Output the [X, Y] coordinate of the center of the cell containing the given text.  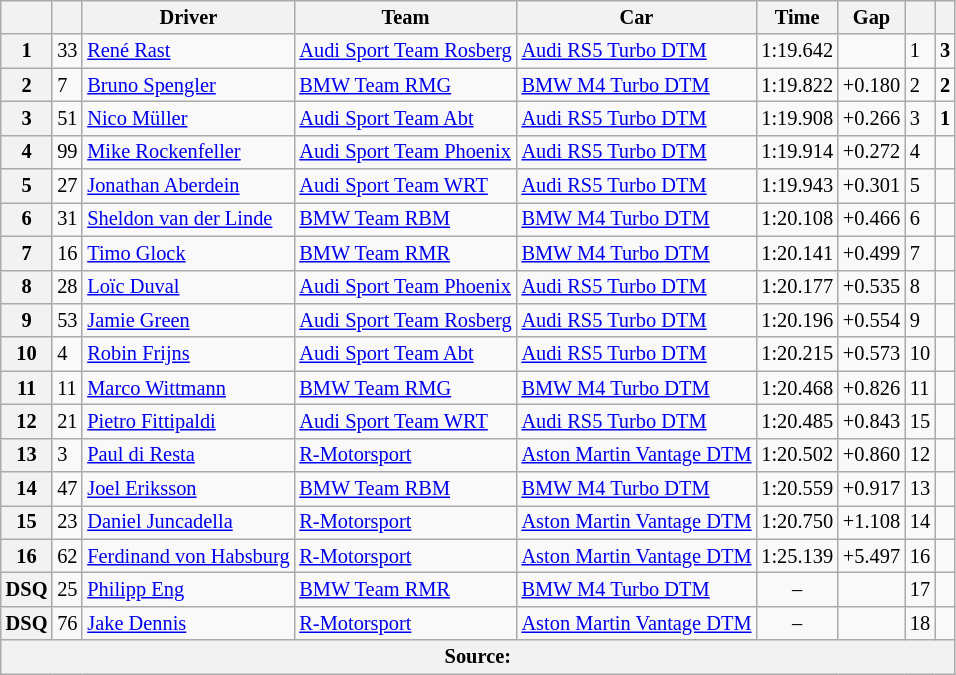
33 [67, 51]
53 [67, 320]
+5.497 [872, 556]
Paul di Resta [188, 455]
62 [67, 556]
21 [67, 421]
+0.843 [872, 421]
Mike Rockenfeller [188, 152]
René Rast [188, 51]
Ferdinand von Habsburg [188, 556]
Sheldon van der Linde [188, 219]
1:25.139 [797, 556]
Bruno Spengler [188, 85]
+0.499 [872, 253]
Car [637, 17]
1:20.468 [797, 388]
23 [67, 522]
31 [67, 219]
1:20.502 [797, 455]
+1.108 [872, 522]
1:20.177 [797, 287]
76 [67, 623]
Jamie Green [188, 320]
Jake Dennis [188, 623]
1:20.108 [797, 219]
47 [67, 489]
Team [405, 17]
28 [67, 287]
1:20.196 [797, 320]
51 [67, 118]
+0.554 [872, 320]
1:20.750 [797, 522]
+0.860 [872, 455]
1:20.485 [797, 421]
1:20.141 [797, 253]
+0.573 [872, 354]
+0.301 [872, 186]
1:19.908 [797, 118]
Loïc Duval [188, 287]
Joel Eriksson [188, 489]
Robin Frijns [188, 354]
27 [67, 186]
+0.826 [872, 388]
+0.535 [872, 287]
Philipp Eng [188, 589]
Daniel Juncadella [188, 522]
17 [920, 589]
+0.180 [872, 85]
+0.266 [872, 118]
Pietro Fittipaldi [188, 421]
Marco Wittmann [188, 388]
Gap [872, 17]
+0.466 [872, 219]
+0.917 [872, 489]
+0.272 [872, 152]
Source: [478, 657]
1:19.943 [797, 186]
1:20.559 [797, 489]
1:19.914 [797, 152]
18 [920, 623]
Time [797, 17]
1:19.822 [797, 85]
99 [67, 152]
Jonathan Aberdein [188, 186]
1:20.215 [797, 354]
Driver [188, 17]
Timo Glock [188, 253]
1:19.642 [797, 51]
Nico Müller [188, 118]
25 [67, 589]
